Identify which cell holds the provided text, then report its [X, Y] central coordinate. 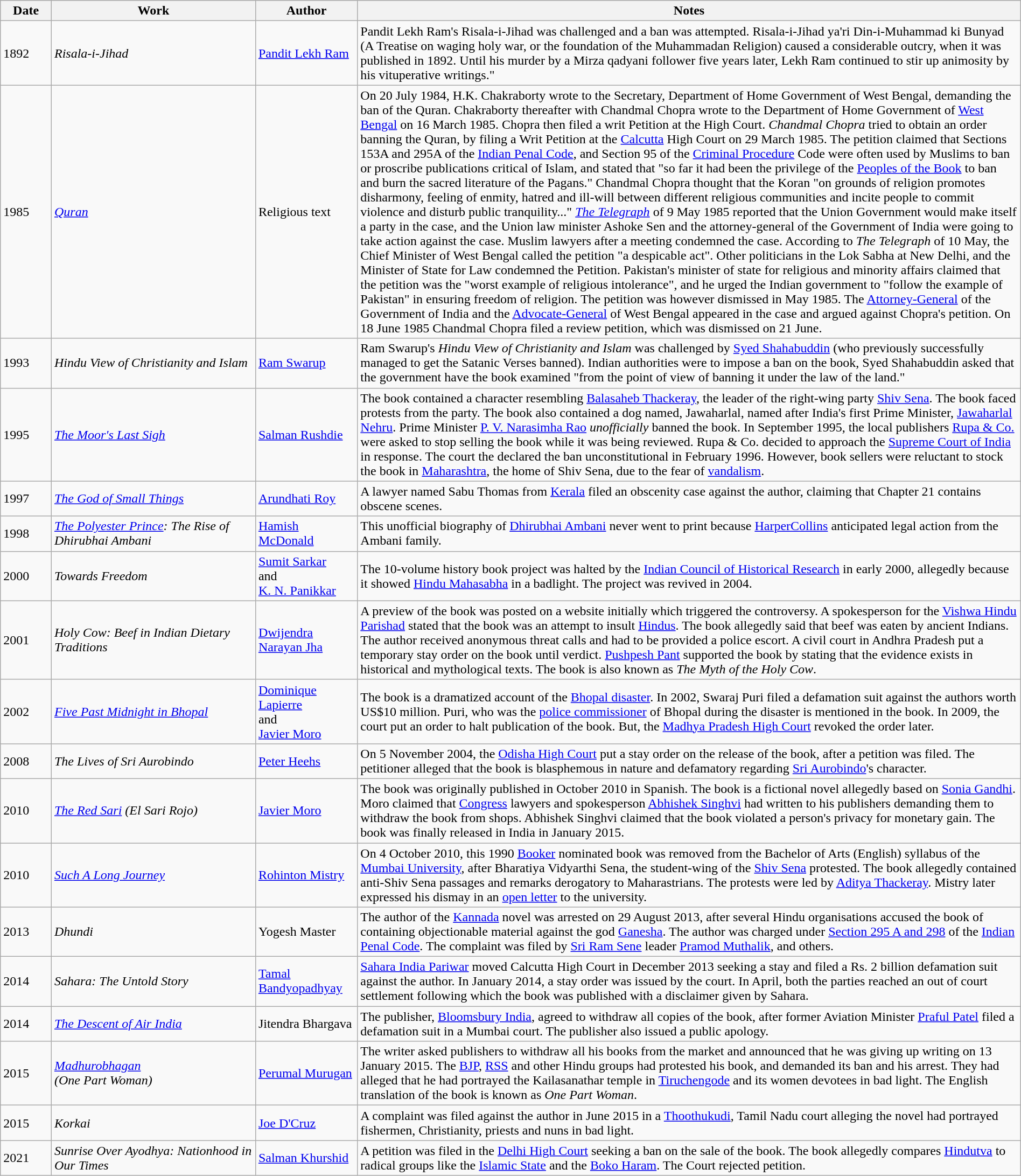
Hamish McDonald [306, 533]
1993 [26, 363]
Joe D'Cruz [306, 1123]
Arundhati Roy [306, 499]
Peter Heehs [306, 761]
Notes [689, 11]
Dwijendra Narayan Jha [306, 640]
Religious text [306, 212]
2001 [26, 640]
Date [26, 11]
Korkai [153, 1123]
Jitendra Bhargava [306, 1024]
Work [153, 11]
Madhurobhagan (One Part Woman) [153, 1073]
Salman Rushdie [306, 434]
2021 [26, 1158]
Such A Long Journey [153, 875]
Hindu View of Christianity and Islam [153, 363]
The Red Sari (El Sari Rojo) [153, 810]
Sunrise Over Ayodhya: Nationhood in Our Times [153, 1158]
2002 [26, 711]
Sahara: The Untold Story [153, 982]
The God of Small Things [153, 499]
Perumal Murugan [306, 1073]
1995 [26, 434]
2013 [26, 932]
The Descent of Air India [153, 1024]
Pandit Lekh Ram [306, 53]
Sumit Sarkar and K. N. Panikkar [306, 576]
1985 [26, 212]
This unofficial biography of Dhirubhai Ambani never went to print because HarperCollins anticipated legal action from the Ambani family. [689, 533]
Five Past Midnight in Bhopal [153, 711]
1997 [26, 499]
2000 [26, 576]
Rohinton Mistry [306, 875]
2008 [26, 761]
The Lives of Sri Aurobindo [153, 761]
Author [306, 11]
Javier Moro [306, 810]
Holy Cow: Beef in Indian Dietary Traditions [153, 640]
Risala-i-Jihad [153, 53]
Towards Freedom [153, 576]
1998 [26, 533]
The Moor's Last Sigh [153, 434]
The Polyester Prince: The Rise of Dhirubhai Ambani [153, 533]
Tamal Bandyopadhyay [306, 982]
A lawyer named Sabu Thomas from Kerala filed an obscenity case against the author, claiming that Chapter 21 contains obscene scenes. [689, 499]
Dominique Lapierre and Javier Moro [306, 711]
1892 [26, 53]
Quran [153, 212]
Ram Swarup [306, 363]
Dhundi [153, 932]
Yogesh Master [306, 932]
Salman Khurshid [306, 1158]
